Identify which cell holds the provided text, then report its [X, Y] central coordinate. 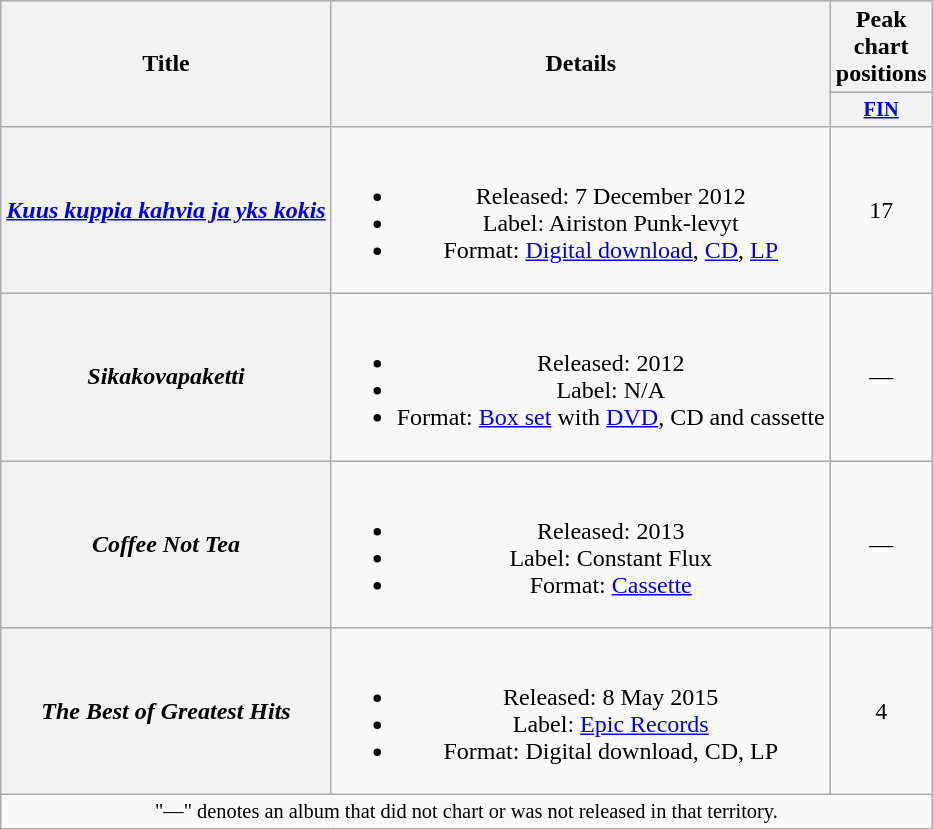
Released: 2012Label: N/AFormat: Box set with DVD, CD and cassette [580, 378]
FIN [881, 110]
4 [881, 712]
Coffee Not Tea [166, 544]
Released: 2013Label: Constant FluxFormat: Cassette [580, 544]
Released: 8 May 2015Label: Epic RecordsFormat: Digital download, CD, LP [580, 712]
The Best of Greatest Hits [166, 712]
"—" denotes an album that did not chart or was not released in that territory. [466, 812]
Peak chart positions [881, 47]
Sikakovapaketti [166, 378]
17 [881, 210]
Released: 7 December 2012Label: Airiston Punk-levytFormat: Digital download, CD, LP [580, 210]
Details [580, 64]
Title [166, 64]
Kuus kuppia kahvia ja yks kokis [166, 210]
